Provide the [x, y] coordinate of the cell's center where the given text is located.  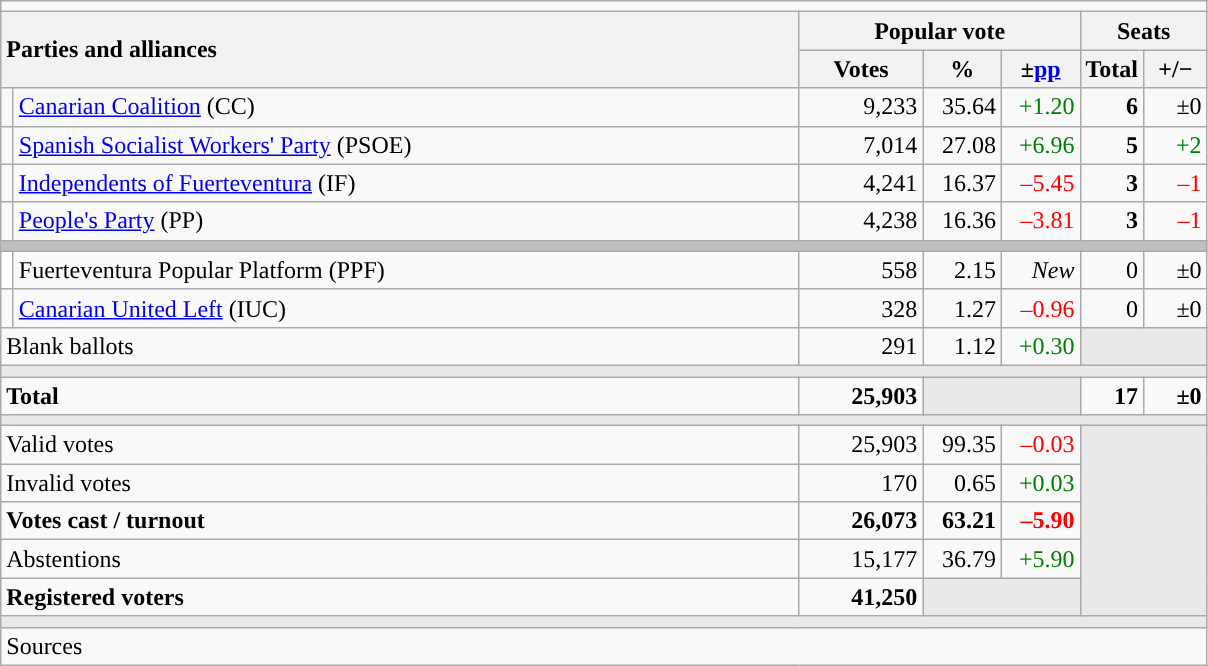
99.35 [962, 445]
63.21 [962, 521]
Sources [604, 646]
Invalid votes [400, 483]
15,177 [861, 559]
41,250 [861, 597]
16.37 [962, 183]
27.08 [962, 145]
558 [861, 270]
+1.20 [1040, 107]
–0.96 [1040, 308]
–5.45 [1040, 183]
+0.03 [1040, 483]
291 [861, 346]
170 [861, 483]
26,073 [861, 521]
Registered voters [400, 597]
6 [1112, 107]
Valid votes [400, 445]
1.27 [962, 308]
Spanish Socialist Workers' Party (PSOE) [406, 145]
Parties and alliances [400, 50]
17 [1112, 395]
Votes cast / turnout [400, 521]
0.65 [962, 483]
New [1040, 270]
+/− [1176, 69]
People's Party (PP) [406, 221]
Canarian Coalition (CC) [406, 107]
+6.96 [1040, 145]
16.36 [962, 221]
36.79 [962, 559]
35.64 [962, 107]
±pp [1040, 69]
7,014 [861, 145]
Seats [1144, 31]
Popular vote [940, 31]
–3.81 [1040, 221]
% [962, 69]
328 [861, 308]
+5.90 [1040, 559]
Abstentions [400, 559]
9,233 [861, 107]
4,241 [861, 183]
+0.30 [1040, 346]
Blank ballots [400, 346]
Canarian United Left (IUC) [406, 308]
–5.90 [1040, 521]
Fuerteventura Popular Platform (PPF) [406, 270]
Votes [861, 69]
–0.03 [1040, 445]
1.12 [962, 346]
Independents of Fuerteventura (IF) [406, 183]
2.15 [962, 270]
4,238 [861, 221]
+2 [1176, 145]
5 [1112, 145]
